Identify which cell holds the provided text, then report its (X, Y) central coordinate. 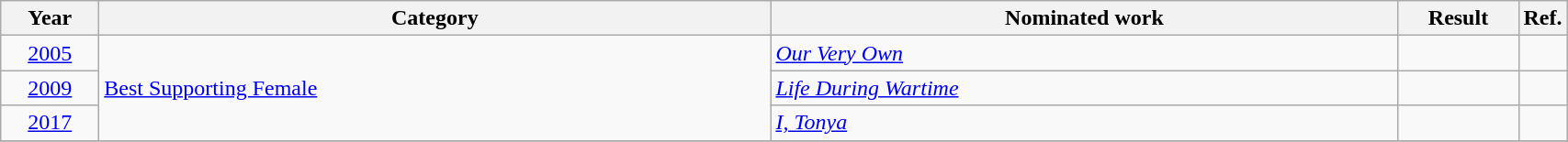
Life During Wartime (1084, 88)
Category (435, 18)
Our Very Own (1084, 53)
Best Supporting Female (435, 88)
2005 (50, 53)
2009 (50, 88)
2017 (50, 123)
I, Tonya (1084, 123)
Ref. (1543, 18)
Result (1459, 18)
Year (50, 18)
Nominated work (1084, 18)
